Provide the [X, Y] coordinate of the cell's center where the given text is located.  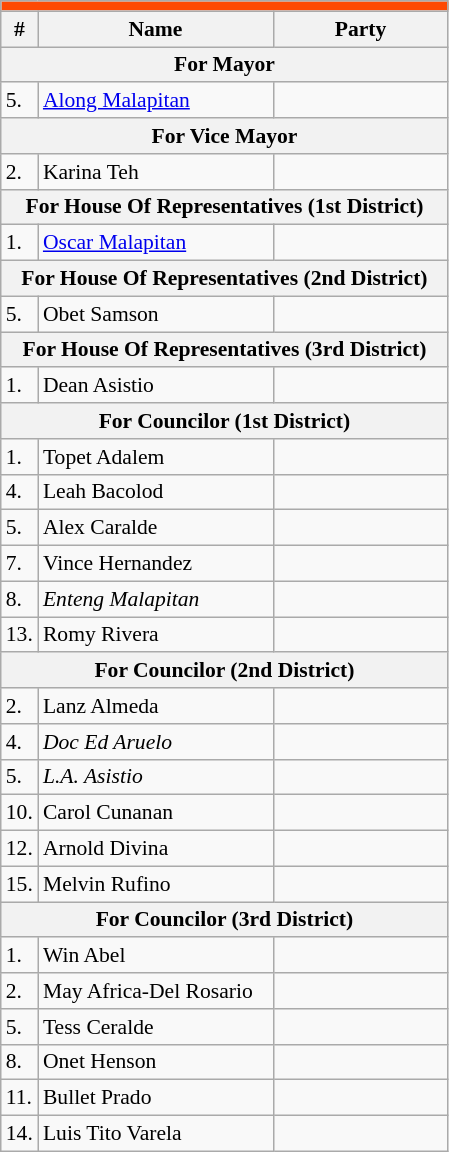
For Vice Mayor [224, 136]
Win Abel [156, 956]
Melvin Rufino [156, 884]
Alex Caralde [156, 528]
Romy Rivera [156, 635]
Topet Adalem [156, 457]
Onet Henson [156, 1062]
Along Malapitan [156, 101]
For House Of Representatives (3rd District) [224, 350]
Enteng Malapitan [156, 599]
Oscar Malapitan [156, 243]
For Councilor (1st District) [224, 421]
Carol Cunanan [156, 813]
Tess Ceralde [156, 1027]
Party [360, 29]
Arnold Divina [156, 849]
Luis Tito Varela [156, 1134]
For House Of Representatives (1st District) [224, 207]
For Councilor (2nd District) [224, 671]
13. [20, 635]
For Councilor (3rd District) [224, 920]
For Mayor [224, 65]
10. [20, 813]
12. [20, 849]
Karina Teh [156, 172]
Dean Asistio [156, 386]
Bullet Prado [156, 1098]
L.A. Asistio [156, 777]
14. [20, 1134]
Leah Bacolod [156, 492]
For House Of Representatives (2nd District) [224, 279]
11. [20, 1098]
Obet Samson [156, 314]
May Africa-Del Rosario [156, 991]
# [20, 29]
15. [20, 884]
Name [156, 29]
Vince Hernandez [156, 564]
7. [20, 564]
Doc Ed Aruelo [156, 742]
Lanz Almeda [156, 706]
